Identify which cell holds the provided text, then report its (x, y) central coordinate. 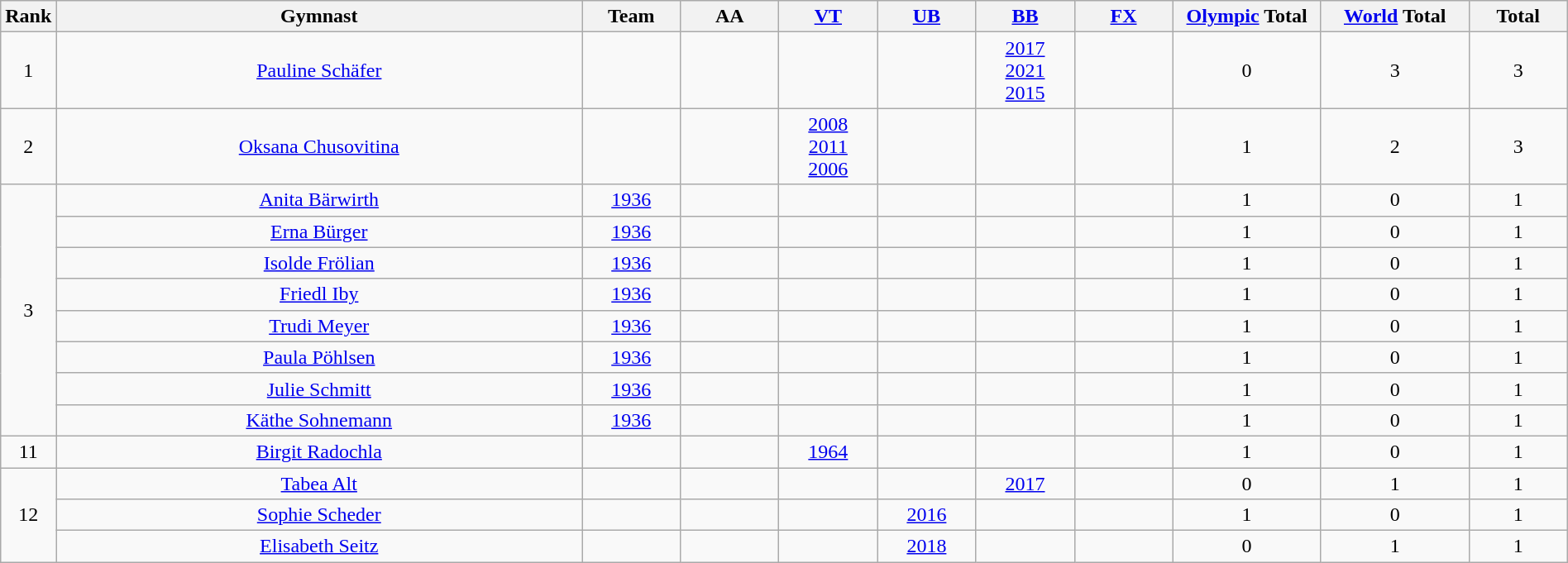
2017 (1025, 484)
UB (926, 17)
Käthe Sohnemann (319, 420)
Paula Pöhlsen (319, 357)
Erna Bürger (319, 231)
AA (729, 17)
2016 (926, 515)
2017 2021 2015 (1025, 70)
Trudi Meyer (319, 326)
Friedl Iby (319, 294)
Tabea Alt (319, 484)
2008 2011 2006 (829, 146)
1964 (829, 451)
Anita Bärwirth (319, 200)
World Total (1394, 17)
Sophie Scheder (319, 515)
Birgit Radochla (319, 451)
11 (28, 451)
Team (632, 17)
VT (829, 17)
Gymnast (319, 17)
Elisabeth Seitz (319, 546)
Isolde Frölian (319, 263)
Pauline Schäfer (319, 70)
Rank (28, 17)
Oksana Chusovitina (319, 146)
Total (1518, 17)
Olympic Total (1247, 17)
Julie Schmitt (319, 389)
FX (1123, 17)
12 (28, 515)
2018 (926, 546)
BB (1025, 17)
